Scan for the cell matching the given text and deliver its (X, Y) coordinate at center. 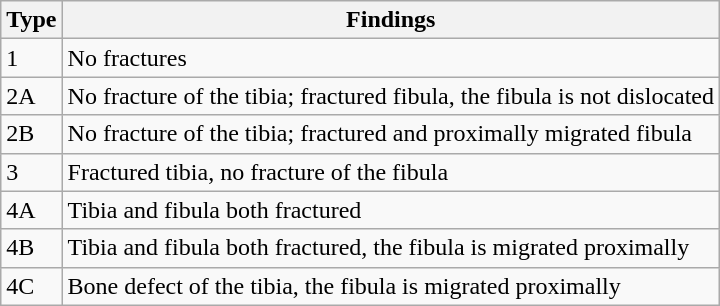
Bone defect of the tibia, the fibula is migrated proximally (390, 286)
1 (32, 58)
3 (32, 172)
No fracture of the tibia; fractured fibula, the fibula is not dislocated (390, 96)
2A (32, 96)
Findings (390, 20)
Fractured tibia, no fracture of the fibula (390, 172)
4A (32, 210)
No fractures (390, 58)
2B (32, 134)
Tibia and fibula both fractured (390, 210)
Tibia and fibula both fractured, the fibula is migrated proximally (390, 248)
No fracture of the tibia; fractured and proximally migrated fibula (390, 134)
Type (32, 20)
4C (32, 286)
4B (32, 248)
